Provide the (X, Y) coordinate of the cell's center where the given text is located.  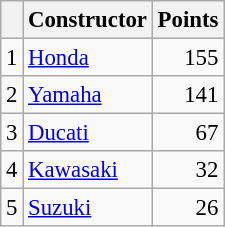
2 (12, 95)
1 (12, 58)
4 (12, 170)
141 (188, 95)
Kawasaki (88, 170)
67 (188, 133)
Honda (88, 58)
3 (12, 133)
155 (188, 58)
32 (188, 170)
Suzuki (88, 208)
Yamaha (88, 95)
26 (188, 208)
Constructor (88, 20)
Points (188, 20)
5 (12, 208)
Ducati (88, 133)
